Detect which cell encompasses the target text, then output its [x, y] center coordinate. 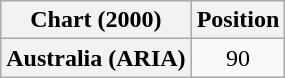
90 [238, 58]
Australia (ARIA) [96, 58]
Position [238, 20]
Chart (2000) [96, 20]
